Capture the cell that displays the provided text and extract its [X, Y] central coordinate. 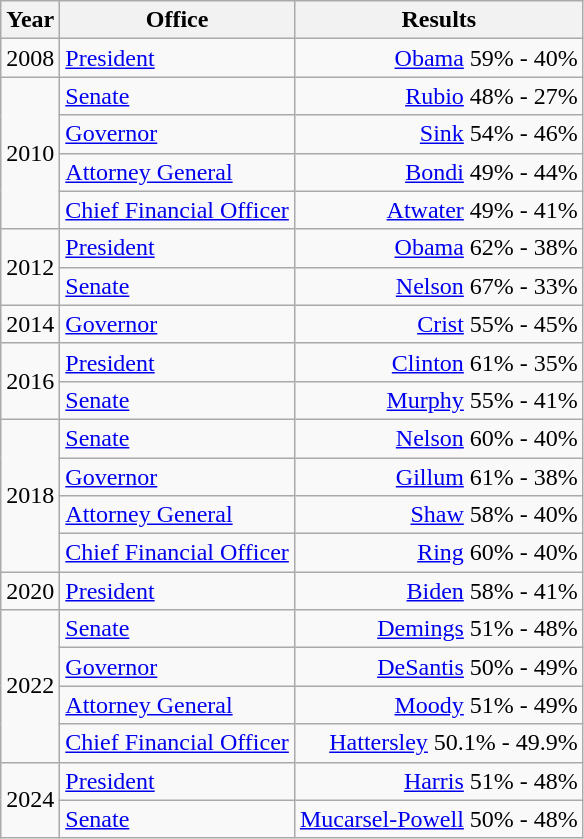
Demings 51% - 48% [438, 629]
2008 [30, 58]
Year [30, 20]
Results [438, 20]
2010 [30, 153]
Sink 54% - 46% [438, 134]
2016 [30, 381]
Obama 62% - 38% [438, 248]
Gillum 61% - 38% [438, 477]
Office [178, 20]
2020 [30, 591]
2024 [30, 800]
Mucarsel-Powell 50% - 48% [438, 819]
2012 [30, 267]
Obama 59% - 40% [438, 58]
Crist 55% - 45% [438, 324]
Harris 51% - 48% [438, 781]
Rubio 48% - 27% [438, 96]
Ring 60% - 40% [438, 553]
Murphy 55% - 41% [438, 400]
Bondi 49% - 44% [438, 172]
Biden 58% - 41% [438, 591]
2022 [30, 686]
DeSantis 50% - 49% [438, 667]
Hattersley 50.1% - 49.9% [438, 743]
Clinton 61% - 35% [438, 362]
2018 [30, 495]
Nelson 67% - 33% [438, 286]
Moody 51% - 49% [438, 705]
2014 [30, 324]
Nelson 60% - 40% [438, 438]
Atwater 49% - 41% [438, 210]
Shaw 58% - 40% [438, 515]
